Extract the [x, y] coordinate from the center of the cell holding the provided text.  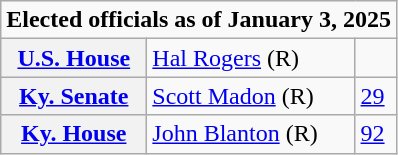
Ky. House [74, 134]
John Blanton (R) [251, 134]
Hal Rogers (R) [251, 58]
92 [376, 134]
Elected officials as of January 3, 2025 [199, 20]
Scott Madon (R) [251, 96]
U.S. House [74, 58]
Ky. Senate [74, 96]
29 [376, 96]
